Detect which cell encompasses the target text, then output its (X, Y) center coordinate. 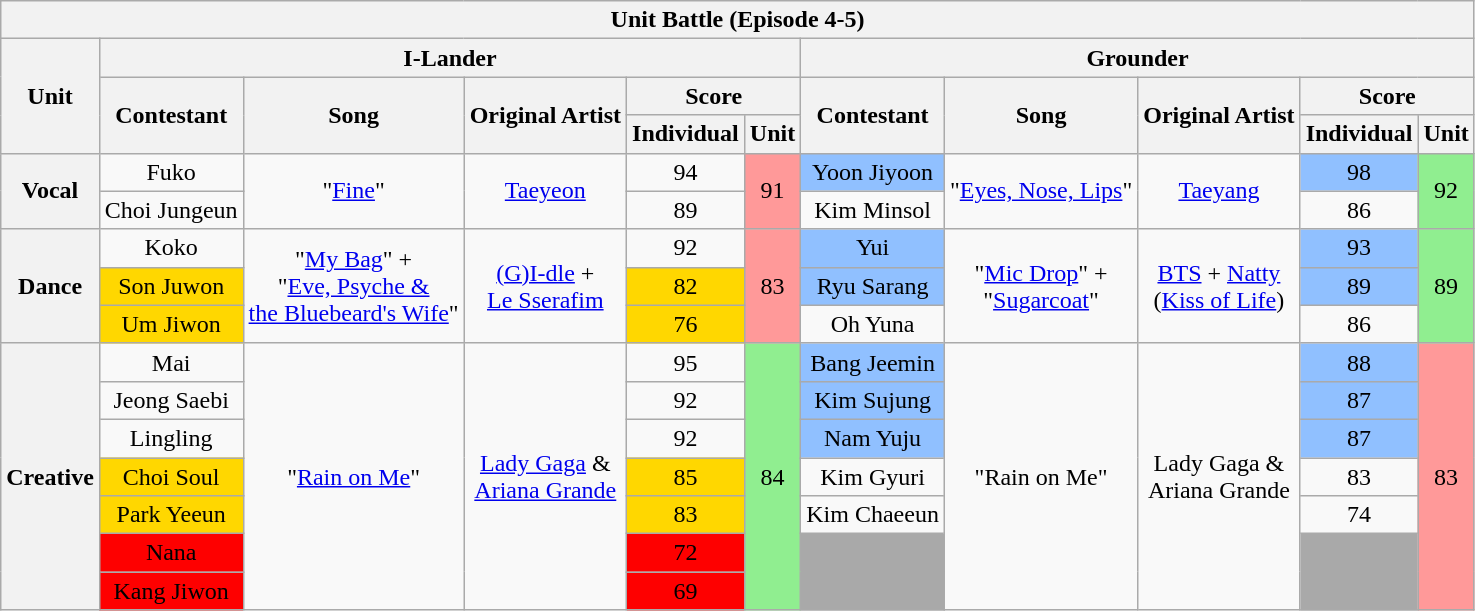
Kim Sujung (873, 400)
Ryu Sarang (873, 286)
Yui (873, 248)
Taeyeon (545, 191)
Taeyang (1219, 191)
Choi Jungeun (171, 210)
(G)I-dle + Le Sserafim (545, 286)
Bang Jeemin (873, 362)
Vocal (50, 191)
Kang Jiwon (171, 591)
Yoon Jiyoon (873, 172)
"My Bag" + "Eve, Psyche &the Bluebeard's Wife" (354, 286)
Lingling (171, 438)
76 (686, 324)
Fuko (171, 172)
Dance (50, 286)
Kim Gyuri (873, 477)
Grounder (1138, 58)
Park Yeeun (171, 515)
BTS + Natty (Kiss of Life) (1219, 286)
Jeong Saebi (171, 400)
Son Juwon (171, 286)
"Fine" (354, 191)
85 (686, 477)
Kim Minsol (873, 210)
"Eyes, Nose, Lips" (1040, 191)
Unit Battle (Episode 4-5) (738, 20)
94 (686, 172)
69 (686, 591)
Oh Yuna (873, 324)
72 (686, 553)
Choi Soul (171, 477)
93 (1359, 248)
82 (686, 286)
Koko (171, 248)
Nam Yuju (873, 438)
Mai (171, 362)
98 (1359, 172)
"Mic Drop" + "Sugarcoat" (1040, 286)
I-Lander (450, 58)
Nana (171, 553)
Creative (50, 476)
91 (772, 191)
88 (1359, 362)
95 (686, 362)
74 (1359, 515)
Um Jiwon (171, 324)
Kim Chaeeun (873, 515)
84 (772, 476)
